Output the (X, Y) coordinate of the center of the cell containing the given text.  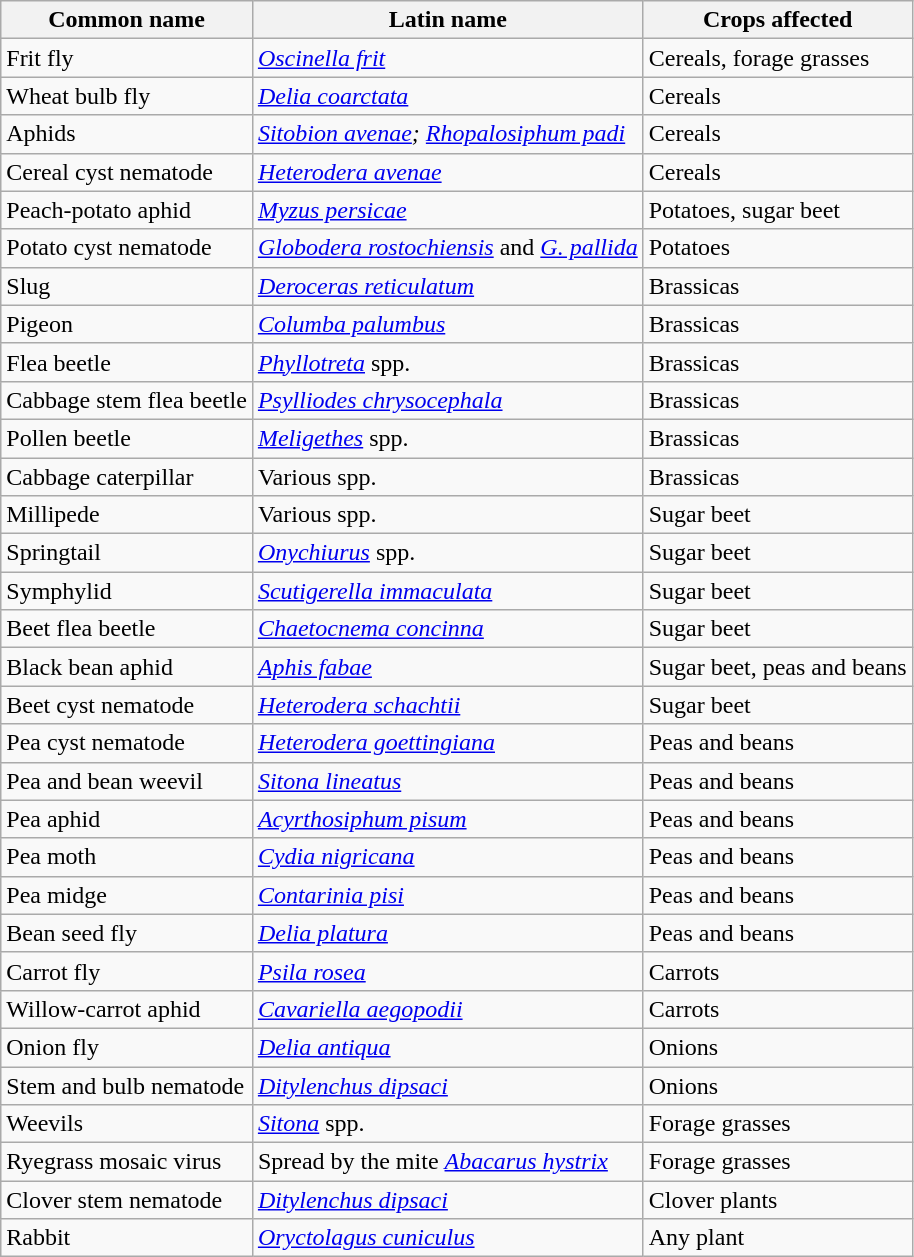
Springtail (127, 553)
Slug (127, 286)
Bean seed fly (127, 933)
Cabbage stem flea beetle (127, 400)
Carrot fly (127, 971)
Potato cyst nematode (127, 248)
Heterodera schachtii (448, 705)
Heterodera goettingiana (448, 743)
Phyllotreta spp. (448, 362)
Cabbage caterpillar (127, 477)
Pea moth (127, 857)
Wheat bulb fly (127, 96)
Onion fly (127, 1047)
Pea midge (127, 895)
Contarinia pisi (448, 895)
Latin name (448, 20)
Delia antiqua (448, 1047)
Aphids (127, 134)
Pea and bean weevil (127, 781)
Crops affected (778, 20)
Meligethes spp. (448, 438)
Onychiurus spp. (448, 553)
Stem and bulb nematode (127, 1085)
Rabbit (127, 1238)
Delia platura (448, 933)
Oscinella frit (448, 58)
Sitona lineatus (448, 781)
Cereals, forage grasses (778, 58)
Pigeon (127, 324)
Scutigerella immaculata (448, 591)
Sitobion avenae; Rhopalosiphum padi (448, 134)
Psila rosea (448, 971)
Sugar beet, peas and beans (778, 667)
Potatoes (778, 248)
Clover stem nematode (127, 1200)
Clover plants (778, 1200)
Pollen beetle (127, 438)
Flea beetle (127, 362)
Chaetocnema concinna (448, 629)
Spread by the mite Abacarus hystrix (448, 1162)
Cereal cyst nematode (127, 172)
Willow-carrot aphid (127, 1009)
Ryegrass mosaic virus (127, 1162)
Sitona spp. (448, 1124)
Frit fly (127, 58)
Globodera rostochiensis and G. pallida (448, 248)
Pea aphid (127, 819)
Delia coarctata (448, 96)
Acyrthosiphum pisum (448, 819)
Potatoes, sugar beet (778, 210)
Cydia nigricana (448, 857)
Psylliodes chrysocephala (448, 400)
Pea cyst nematode (127, 743)
Aphis fabae (448, 667)
Heterodera avenae (448, 172)
Peach-potato aphid (127, 210)
Millipede (127, 515)
Any plant (778, 1238)
Cavariella aegopodii (448, 1009)
Beet cyst nematode (127, 705)
Black bean aphid (127, 667)
Weevils (127, 1124)
Symphylid (127, 591)
Myzus persicae (448, 210)
Columba palumbus (448, 324)
Beet flea beetle (127, 629)
Oryctolagus cuniculus (448, 1238)
Common name (127, 20)
Deroceras reticulatum (448, 286)
